Pinpoint the cell where the given text exists, returning its [x, y] midpoint coordinate. 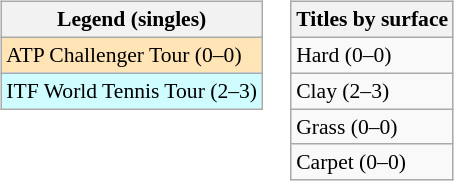
Legend (singles) [132, 20]
Clay (2–3) [372, 91]
Carpet (0–0) [372, 162]
Titles by surface [372, 20]
ITF World Tennis Tour (2–3) [132, 91]
Grass (0–0) [372, 127]
ATP Challenger Tour (0–0) [132, 55]
Hard (0–0) [372, 55]
